Return (X, Y) of the center of cell containing provided text 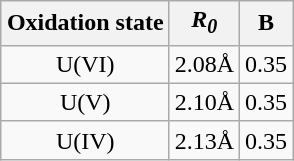
2.13Å (204, 140)
U(IV) (85, 140)
2.08Å (204, 64)
U(V) (85, 102)
U(VI) (85, 64)
Oxidation state (85, 23)
B (266, 23)
R0 (204, 23)
2.10Å (204, 102)
